Provide the [X, Y] coordinate of the cell's center where the given text is located.  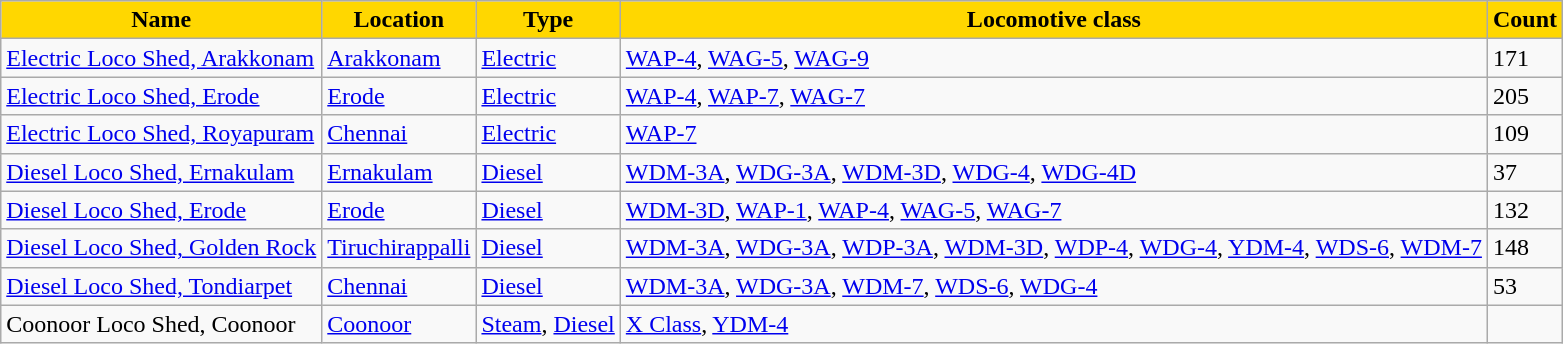
Diesel Loco Shed, Golden Rock [162, 248]
Coonoor Loco Shed, Coonoor [162, 324]
171 [1524, 58]
Diesel Loco Shed, Ernakulam [162, 172]
Coonoor [399, 324]
109 [1524, 134]
Electric Loco Shed, Royapuram [162, 134]
Diesel Loco Shed, Erode [162, 210]
Count [1524, 20]
WDM-3A, WDG-3A, WDM-7, WDS-6, WDG-4 [1054, 286]
Name [162, 20]
53 [1524, 286]
Type [548, 20]
Tiruchirappalli [399, 248]
Electric Loco Shed, Arakkonam [162, 58]
Locomotive class [1054, 20]
132 [1524, 210]
WAP-4, WAG-5, WAG-9 [1054, 58]
WDM-3A, WDG-3A, WDM-3D, WDG-4, WDG-4D [1054, 172]
Steam, Diesel [548, 324]
Arakkonam [399, 58]
148 [1524, 248]
37 [1524, 172]
X Class, YDM-4 [1054, 324]
WAP-4, WAP-7, WAG-7 [1054, 96]
205 [1524, 96]
Ernakulam [399, 172]
WDM-3A, WDG-3A, WDP-3A, WDM-3D, WDP-4, WDG-4, YDM-4, WDS-6, WDM-7 [1054, 248]
WAP-7 [1054, 134]
Electric Loco Shed, Erode [162, 96]
Location [399, 20]
Diesel Loco Shed, Tondiarpet [162, 286]
WDM-3D, WAP-1, WAP-4, WAG-5, WAG-7 [1054, 210]
